For the text-containing cell, return its midpoint in [X, Y] coordinate format. 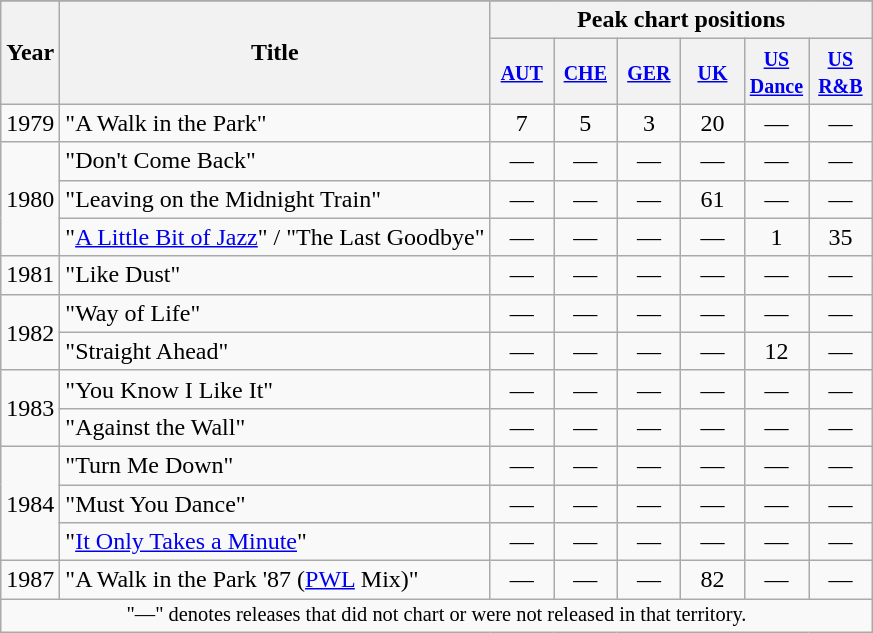
AUT [522, 72]
1987 [30, 580]
"Like Dust" [275, 275]
"Way of Life" [275, 313]
"Against the Wall" [275, 427]
1 [776, 237]
US R&B [841, 72]
5 [586, 123]
US Dance [776, 72]
1984 [30, 503]
12 [776, 351]
"Leaving on the Midnight Train" [275, 199]
"You Know I Like It" [275, 389]
"A Walk in the Park '87 (PWL Mix)" [275, 580]
"Turn Me Down" [275, 465]
61 [713, 199]
"—" denotes releases that did not chart or were not released in that territory. [436, 616]
"Must You Dance" [275, 503]
"Straight Ahead" [275, 351]
Title [275, 52]
"Don't Come Back" [275, 161]
1982 [30, 332]
1981 [30, 275]
3 [649, 123]
"A Walk in the Park" [275, 123]
35 [841, 237]
20 [713, 123]
Year [30, 52]
"A Little Bit of Jazz" / "The Last Goodbye" [275, 237]
7 [522, 123]
UK [713, 72]
CHE [586, 72]
Peak chart positions [681, 20]
"It Only Takes a Minute" [275, 542]
1979 [30, 123]
1980 [30, 199]
1983 [30, 408]
GER [649, 72]
82 [713, 580]
